Identify which cell holds the provided text, then report its [X, Y] central coordinate. 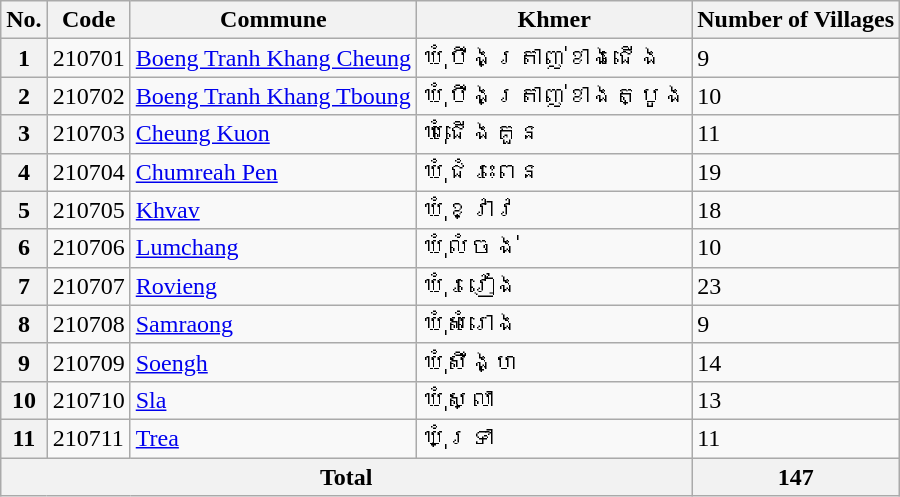
ឃុំជើងគួន [554, 134]
14 [796, 362]
Sla [273, 400]
210704 [88, 172]
Soengh [273, 362]
210703 [88, 134]
5 [24, 210]
1 [24, 58]
Total [346, 477]
2 [24, 96]
Samraong [273, 324]
ឃុំខ្វាវ [554, 210]
18 [796, 210]
Number of Villages [796, 20]
ឃុំបឹងត្រាញ់ខាងត្បូង [554, 96]
6 [24, 248]
13 [796, 400]
No. [24, 20]
ឃុំជំរះពេន [554, 172]
210710 [88, 400]
23 [796, 286]
Trea [273, 438]
210705 [88, 210]
Lumchang [273, 248]
3 [24, 134]
Commune [273, 20]
ឃុំរវៀង [554, 286]
19 [796, 172]
ឃុំទ្រា [554, 438]
ឃុំសំរោង [554, 324]
ឃុំបឹងត្រាញ់ខាងជើង [554, 58]
8 [24, 324]
ឃុំស្លា [554, 400]
Khvav [273, 210]
ឃុំសឹង្ហ [554, 362]
7 [24, 286]
210701 [88, 58]
Rovieng [273, 286]
ឃុំលំចង់ [554, 248]
Code [88, 20]
147 [796, 477]
Boeng Tranh Khang Tboung [273, 96]
210706 [88, 248]
4 [24, 172]
Chumreah Pen [273, 172]
Boeng Tranh Khang Cheung [273, 58]
210707 [88, 286]
Cheung Kuon [273, 134]
210702 [88, 96]
Khmer [554, 20]
210708 [88, 324]
210711 [88, 438]
210709 [88, 362]
